For the text-containing cell, return its midpoint in [X, Y] coordinate format. 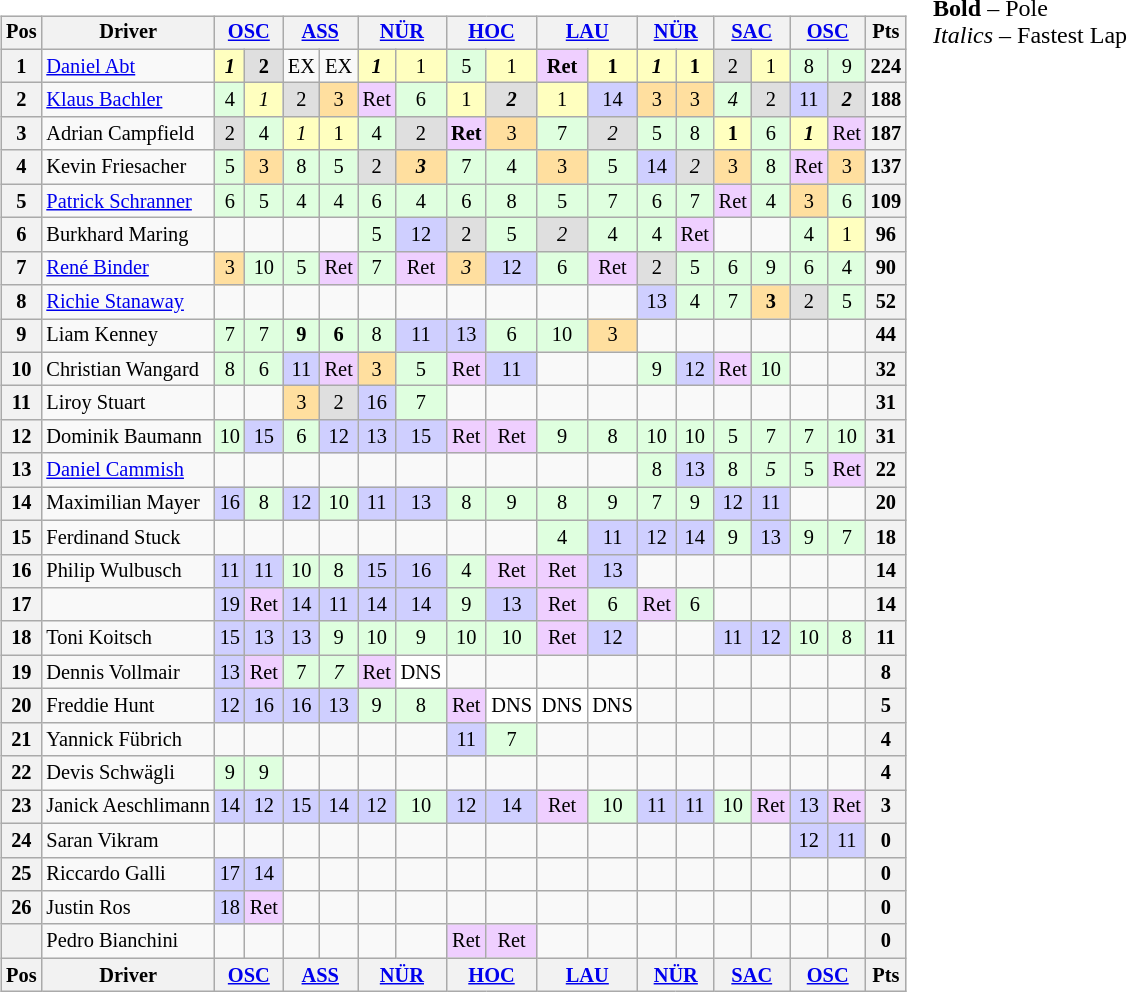
Dominik Baumann [128, 437]
44 [886, 336]
Liam Kenney [128, 336]
Burkhard Maring [128, 235]
26 [21, 908]
Liroy Stuart [128, 403]
René Binder [128, 268]
Dennis Vollmair [128, 672]
Pedro Bianchini [128, 941]
Klaus Bachler [128, 100]
96 [886, 235]
Freddie Hunt [128, 706]
Janick Aeschlimann [128, 807]
Daniel Cammish [128, 470]
187 [886, 134]
Ferdinand Stuck [128, 537]
188 [886, 100]
Maximilian Mayer [128, 504]
109 [886, 201]
Philip Wulbusch [128, 571]
137 [886, 167]
Daniel Abt [128, 66]
Saran Vikram [128, 840]
90 [886, 268]
Kevin Friesacher [128, 167]
Richie Stanaway [128, 302]
Toni Koitsch [128, 638]
224 [886, 66]
Devis Schwägli [128, 773]
Christian Wangard [128, 369]
Patrick Schranner [128, 201]
52 [886, 302]
Justin Ros [128, 908]
23 [21, 807]
24 [21, 840]
32 [886, 369]
Yannick Fübrich [128, 739]
25 [21, 874]
Adrian Campfield [128, 134]
21 [21, 739]
Riccardo Galli [128, 874]
